From the cell containing the given text, extract its center point as [X, Y] coordinate. 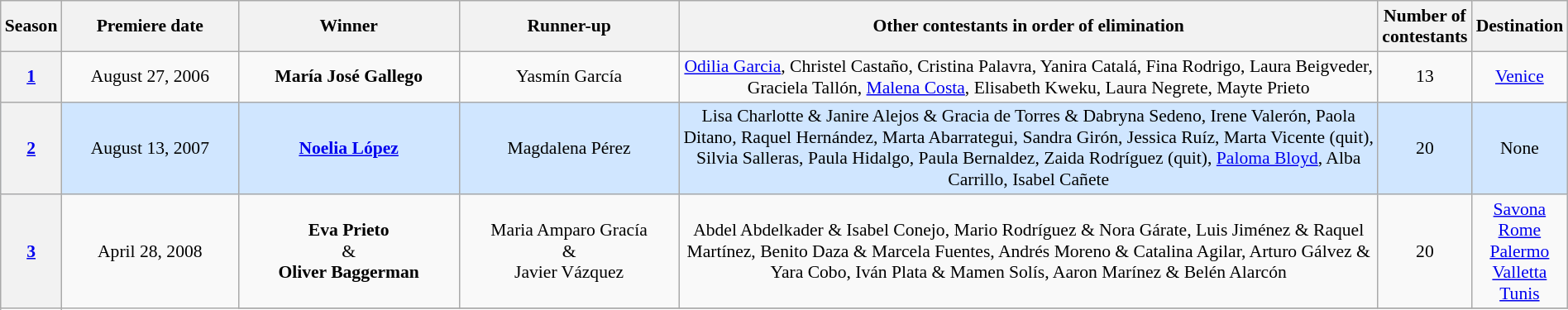
13 [1424, 76]
1 [31, 76]
None [1520, 148]
Maria Amparo Gracía&Javier Vázquez [569, 252]
Number of contestants [1424, 26]
Eva Prieto&Oliver Baggerman [349, 252]
Venice [1520, 76]
Destination [1520, 26]
August 27, 2006 [150, 76]
Runner-up [569, 26]
Magdalena Pérez [569, 148]
August 13, 2007 [150, 148]
Other contestants in order of elimination [1029, 26]
Noelia López [349, 148]
3 [31, 252]
María José Gallego [349, 76]
Winner [349, 26]
Season [31, 26]
Premiere date [150, 26]
2 [31, 148]
Yasmín García [569, 76]
April 28, 2008 [150, 252]
SavonaRomePalermoVallettaTunis [1520, 252]
